Determine the (x, y) coordinate at the center of the cell enclosing the given text.  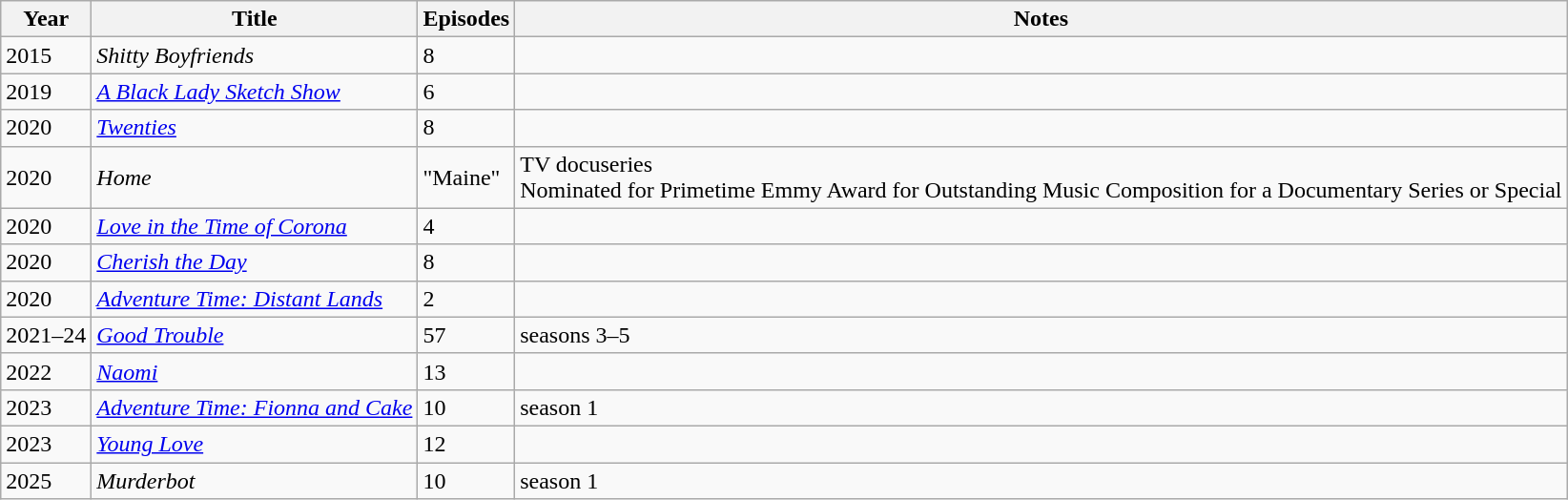
6 (466, 92)
Twenties (255, 128)
Year (46, 19)
13 (466, 371)
2025 (46, 480)
Shitty Boyfriends (255, 55)
Murderbot (255, 480)
Episodes (466, 19)
2015 (46, 55)
Naomi (255, 371)
A Black Lady Sketch Show (255, 92)
Notes (1042, 19)
Title (255, 19)
2 (466, 299)
Adventure Time: Fionna and Cake (255, 407)
2019 (46, 92)
57 (466, 335)
2021–24 (46, 335)
Good Trouble (255, 335)
12 (466, 444)
seasons 3–5 (1042, 335)
Cherish the Day (255, 262)
4 (466, 226)
Young Love (255, 444)
Home (255, 177)
TV docuseriesNominated for Primetime Emmy Award for Outstanding Music Composition for a Documentary Series or Special (1042, 177)
Adventure Time: Distant Lands (255, 299)
2022 (46, 371)
"Maine" (466, 177)
Love in the Time of Corona (255, 226)
